Pinpoint the cell where the given text exists, returning its (X, Y) midpoint coordinate. 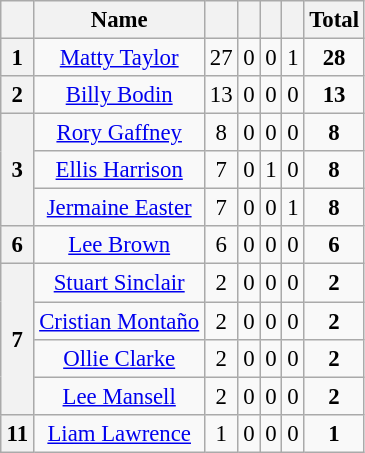
Rory Gaffney (120, 133)
11 (18, 433)
Stuart Sinclair (120, 283)
Billy Bodin (120, 95)
Matty Taylor (120, 58)
3 (18, 170)
Name (120, 20)
Cristian Montaño (120, 321)
Ellis Harrison (120, 170)
Lee Brown (120, 245)
Ollie Clarke (120, 358)
Jermaine Easter (120, 208)
Liam Lawrence (120, 433)
Total (334, 20)
28 (334, 58)
27 (222, 58)
Lee Mansell (120, 396)
